Return [X, Y] of the center of cell containing provided text 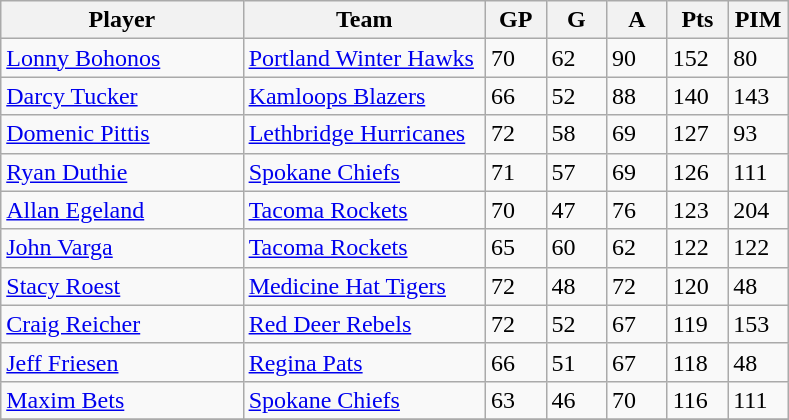
116 [698, 400]
Darcy Tucker [122, 96]
Maxim Bets [122, 400]
A [638, 20]
Stacy Roest [122, 286]
Portland Winter Hawks [364, 58]
Jeff Friesen [122, 362]
143 [758, 96]
47 [576, 210]
140 [698, 96]
120 [698, 286]
93 [758, 134]
Allan Egeland [122, 210]
46 [576, 400]
Ryan Duthie [122, 172]
57 [576, 172]
PIM [758, 20]
152 [698, 58]
Pts [698, 20]
Lonny Bohonos [122, 58]
Kamloops Blazers [364, 96]
Medicine Hat Tigers [364, 286]
G [576, 20]
127 [698, 134]
Red Deer Rebels [364, 324]
58 [576, 134]
Domenic Pittis [122, 134]
204 [758, 210]
Player [122, 20]
80 [758, 58]
63 [516, 400]
GP [516, 20]
126 [698, 172]
153 [758, 324]
Team [364, 20]
119 [698, 324]
Regina Pats [364, 362]
71 [516, 172]
65 [516, 248]
88 [638, 96]
John Varga [122, 248]
123 [698, 210]
51 [576, 362]
Craig Reicher [122, 324]
76 [638, 210]
118 [698, 362]
60 [576, 248]
90 [638, 58]
Lethbridge Hurricanes [364, 134]
